Determine the (X, Y) coordinate at the center of the cell enclosing the given text.  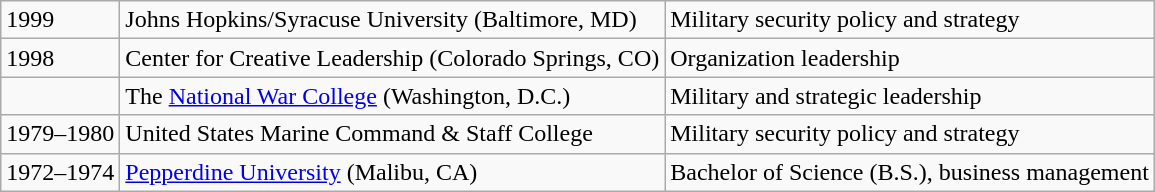
1998 (60, 58)
United States Marine Command & Staff College (392, 134)
The National War College (Washington, D.C.) (392, 96)
Center for Creative Leadership (Colorado Springs, CO) (392, 58)
Organization leadership (910, 58)
Johns Hopkins/Syracuse University (Baltimore, MD) (392, 20)
1999 (60, 20)
Bachelor of Science (B.S.), business management (910, 172)
1979–1980 (60, 134)
Pepperdine University (Malibu, CA) (392, 172)
1972–1974 (60, 172)
Military and strategic leadership (910, 96)
